Return (X, Y) of the center of cell containing provided text 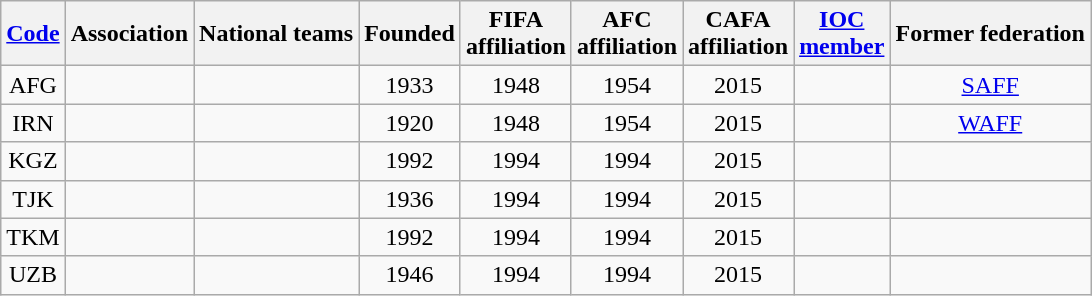
KGZ (33, 161)
Founded (410, 34)
TJK (33, 199)
FIFAaffiliation (516, 34)
National teams (276, 34)
1920 (410, 123)
Code (33, 34)
TKM (33, 237)
Association (129, 34)
IRN (33, 123)
UZB (33, 275)
CAFAaffiliation (738, 34)
SAFF (990, 85)
Former federation (990, 34)
1933 (410, 85)
1946 (410, 275)
AFCaffiliation (626, 34)
IOCmember (842, 34)
1936 (410, 199)
AFG (33, 85)
WAFF (990, 123)
